Detect which cell encompasses the target text, then output its [x, y] center coordinate. 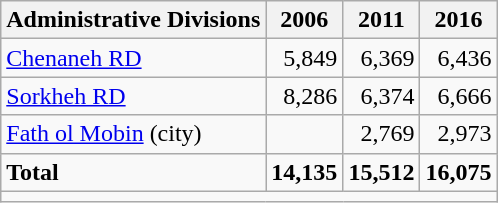
2,973 [458, 134]
Administrative Divisions [134, 20]
Sorkheh RD [134, 96]
Total [134, 172]
2011 [382, 20]
Fath ol Mobin (city) [134, 134]
6,666 [458, 96]
6,436 [458, 58]
2006 [304, 20]
15,512 [382, 172]
Chenaneh RD [134, 58]
8,286 [304, 96]
5,849 [304, 58]
2016 [458, 20]
16,075 [458, 172]
6,374 [382, 96]
14,135 [304, 172]
2,769 [382, 134]
6,369 [382, 58]
